Return (X, Y) of the center of cell containing provided text 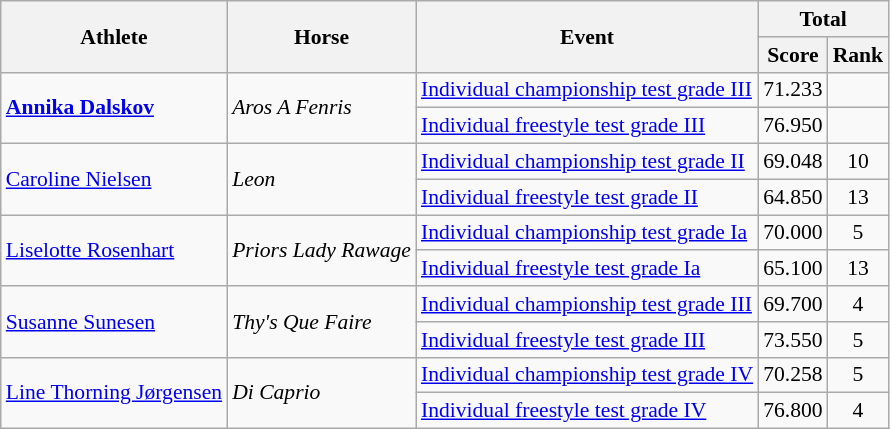
Individual freestyle test grade IV (587, 411)
Individual championship test grade IV (587, 375)
70.000 (792, 233)
Horse (322, 36)
69.048 (792, 162)
70.258 (792, 375)
Leon (322, 180)
Priors Lady Rawage (322, 250)
Annika Dalskov (114, 108)
69.700 (792, 304)
64.850 (792, 197)
Di Caprio (322, 392)
Line Thorning Jørgensen (114, 392)
Caroline Nielsen (114, 180)
Aros A Fenris (322, 108)
Individual championship test grade II (587, 162)
Score (792, 55)
Rank (858, 55)
71.233 (792, 90)
Individual freestyle test grade II (587, 197)
Liselotte Rosenhart (114, 250)
76.950 (792, 126)
10 (858, 162)
Total (823, 19)
73.550 (792, 340)
Individual freestyle test grade Ia (587, 269)
Athlete (114, 36)
65.100 (792, 269)
Individual championship test grade Ia (587, 233)
Susanne Sunesen (114, 322)
Thy's Que Faire (322, 322)
Event (587, 36)
76.800 (792, 411)
